Locate the cell with the specified text and output its [x, y] center coordinate. 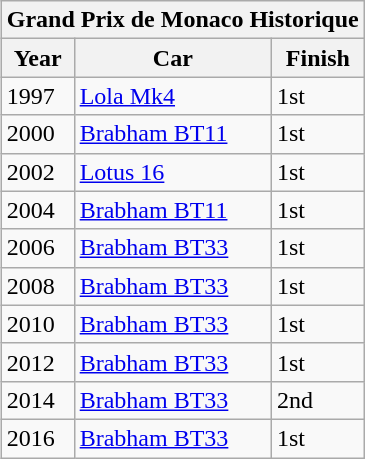
Finish [318, 58]
Car [172, 58]
2000 [38, 134]
2004 [38, 210]
Year [38, 58]
2016 [38, 438]
2012 [38, 362]
2002 [38, 172]
2010 [38, 324]
2nd [318, 400]
2006 [38, 248]
1997 [38, 96]
Lola Mk4 [172, 96]
2008 [38, 286]
Grand Prix de Monaco Historique [182, 20]
Lotus 16 [172, 172]
2014 [38, 400]
